Locate the cell with the specified text and output its [X, Y] center coordinate. 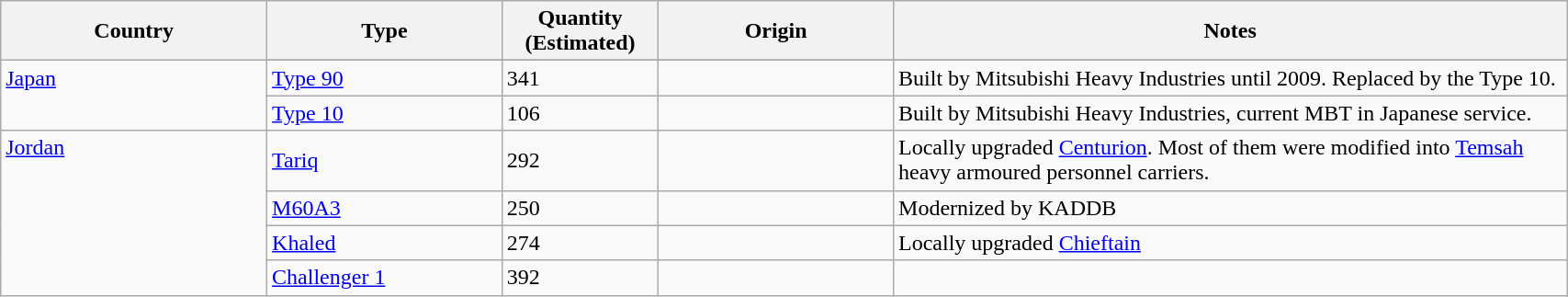
Locally upgraded Centurion. Most of them were modified into Temsah heavy armoured personnel carriers. [1231, 160]
Quantity (Estimated) [580, 31]
Type 10 [385, 113]
Challenger 1 [385, 278]
Type [385, 31]
341 [580, 78]
Modernized by KADDB [1231, 208]
Khaled [385, 243]
106 [580, 113]
M60A3 [385, 208]
392 [580, 278]
Locally upgraded Chieftain [1231, 243]
292 [580, 160]
Jordan [134, 213]
Country [134, 31]
274 [580, 243]
Tariq [385, 160]
Built by Mitsubishi Heavy Industries, current MBT in Japanese service. [1231, 113]
Japan [134, 96]
Notes [1231, 31]
Built by Mitsubishi Heavy Industries until 2009. Replaced by the Type 10. [1231, 78]
250 [580, 208]
Origin [776, 31]
Type 90 [385, 78]
